Detect which cell encompasses the target text, then output its [X, Y] center coordinate. 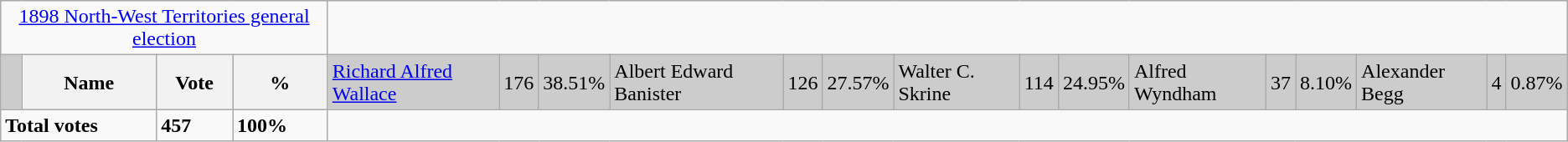
37 [1280, 82]
Name [89, 82]
100% [281, 125]
27.57% [858, 82]
Alfred Wyndham [1198, 82]
4 [1496, 82]
24.95% [1094, 82]
Vote [194, 82]
38.51% [575, 82]
Total votes [79, 125]
Albert Edward Banister [697, 82]
Walter C. Skrine [957, 82]
114 [1039, 82]
1898 North-West Territories general election [164, 28]
126 [802, 82]
0.87% [1536, 82]
176 [519, 82]
% [281, 82]
8.10% [1327, 82]
Alexander Begg [1422, 82]
457 [194, 125]
Richard Alfred Wallace [413, 82]
